Detect which cell encompasses the target text, then output its [x, y] center coordinate. 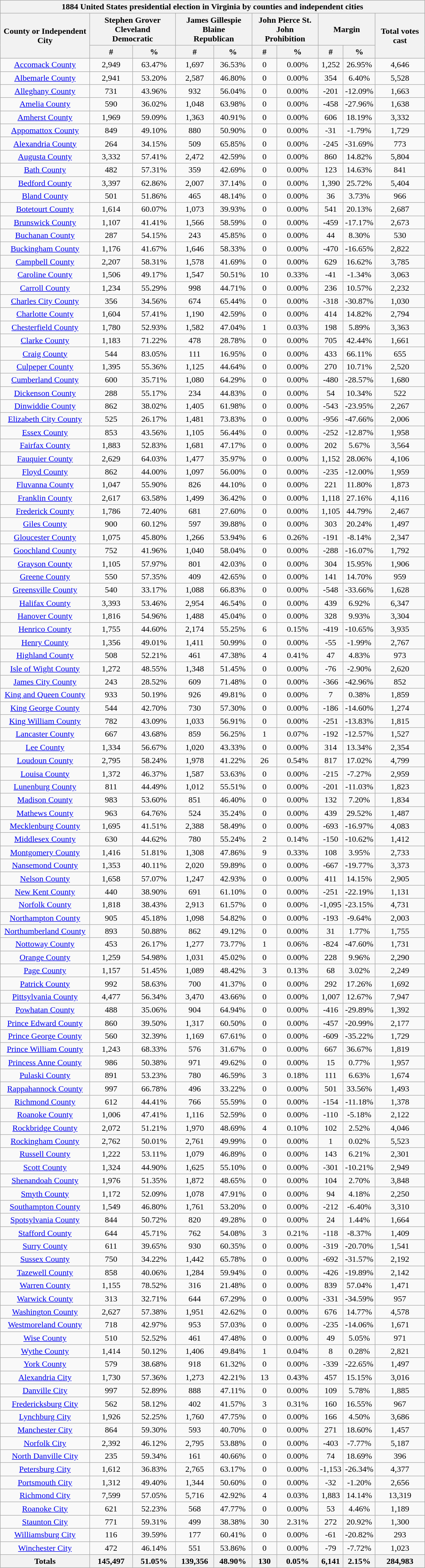
2,177 [400, 1023]
-12.87% [359, 432]
1,780 [111, 327]
-61 [331, 1535]
1,157 [111, 970]
55.25% [233, 629]
Richmond City [45, 1496]
0.15% [298, 629]
57.05% [154, 1496]
-11.03% [359, 787]
Southampton County [45, 1207]
2,767 [400, 642]
966 [400, 196]
Alexandria City [45, 1377]
18.69% [359, 1456]
1,493 [400, 1089]
42.70% [154, 708]
304 [331, 563]
0.06% [298, 944]
773 [400, 143]
2,290 [400, 957]
Campbell County [45, 262]
-692 [331, 1259]
-150 [331, 839]
Shenandoah County [45, 1180]
1,547 [194, 275]
1,395 [111, 367]
1,488 [194, 616]
-1.99% [359, 642]
1,079 [194, 1154]
540 [111, 590]
1,189 [400, 1509]
1,334 [111, 747]
1,252 [331, 65]
1.77% [359, 931]
Russell County [45, 1154]
606 [331, 117]
905 [111, 918]
56.04% [233, 91]
Loudoun County [45, 760]
44.60% [154, 629]
771 [111, 1522]
47.11% [233, 1390]
44 [331, 236]
541 [331, 209]
288 [111, 393]
-31.69% [359, 143]
1,088 [194, 590]
3,310 [400, 1207]
2,822 [400, 249]
1,098 [194, 918]
-14.60% [359, 708]
52.83% [154, 446]
0.77% [359, 1062]
34.22% [154, 1259]
3,935 [400, 629]
60.35% [233, 1246]
292 [331, 983]
221 [331, 485]
1,859 [400, 695]
-34.59% [359, 1299]
959 [400, 577]
36 [331, 196]
43.68% [154, 734]
2.70% [359, 1180]
67.29% [233, 1299]
-20.82% [359, 1535]
2,941 [111, 78]
864 [111, 1430]
853 [111, 432]
1,578 [194, 262]
39.93% [233, 209]
-1.34% [359, 275]
123 [331, 170]
4,578 [400, 1312]
731 [111, 91]
2.31% [298, 1522]
52.93% [154, 327]
50.60% [233, 1482]
1,695 [111, 826]
-480 [331, 380]
55.90% [154, 485]
Clarke County [45, 340]
Fairfax County [45, 446]
Washington County [45, 1312]
47.48% [233, 1338]
2,003 [400, 918]
Lancaster County [45, 734]
4,799 [400, 760]
396 [400, 1456]
998 [194, 288]
655 [400, 353]
31.67% [233, 1049]
42.44% [359, 340]
2,249 [400, 970]
0.02% [359, 1141]
37.14% [233, 183]
1,272 [111, 669]
49.40% [154, 1482]
109 [331, 1390]
-331 [331, 1299]
-42.96% [359, 682]
Henry County [45, 642]
41.51% [154, 826]
-1.79% [359, 130]
Alexandria County [45, 143]
Botetourt County [45, 209]
47.04% [233, 327]
71.48% [233, 682]
Danville City [45, 1390]
132 [331, 800]
1,033 [194, 721]
1,457 [400, 1430]
453 [111, 944]
66.78% [154, 1089]
839 [331, 1286]
Portsmouth City [45, 1482]
Petersburg City [45, 1469]
0.18% [298, 1076]
1,951 [194, 1312]
47.86% [233, 852]
1,405 [194, 406]
264 [111, 143]
4,646 [400, 65]
36.53% [233, 65]
Orange County [45, 957]
59.34% [154, 1456]
-30.87% [359, 301]
-19.77% [359, 866]
18.19% [359, 117]
1,411 [194, 642]
270 [331, 367]
1,499 [194, 498]
50.51% [233, 275]
54 [331, 393]
68.33% [154, 1049]
1,582 [194, 327]
2,821 [400, 1351]
160 [331, 1404]
48.90% [233, 1561]
Gloucester County [45, 537]
600 [111, 380]
1,406 [194, 1351]
-416 [331, 1010]
57.31% [154, 170]
-458 [331, 104]
510 [111, 1338]
-12.00% [359, 472]
52.52% [154, 1338]
Roanoke County [45, 1115]
Rockingham County [45, 1141]
71.22% [154, 340]
Henrico County [45, 629]
-191 [331, 537]
13 [265, 1377]
1,680 [400, 380]
762 [194, 1233]
1,506 [111, 275]
359 [194, 170]
Accomack County [45, 65]
5,404 [400, 183]
1,612 [111, 1469]
Wise County [45, 1338]
57.03% [233, 1325]
42.62% [233, 1312]
54.96% [154, 616]
579 [111, 1364]
551 [194, 1548]
-13.83% [359, 721]
74 [331, 1456]
1,872 [194, 1180]
2,620 [400, 669]
1,080 [194, 380]
41.67% [154, 249]
108 [331, 852]
Staunton City [45, 1522]
44.10% [233, 485]
730 [194, 708]
39.65% [154, 1246]
852 [400, 682]
986 [111, 1062]
1,247 [194, 879]
17.26% [359, 983]
Prince William County [45, 1049]
51.81% [154, 852]
-8.14% [359, 537]
1,020 [194, 747]
32.71% [154, 1299]
Pittsylvania County [45, 997]
166 [331, 1417]
Total votes cast [400, 36]
61.10% [233, 892]
1,549 [111, 1207]
1,969 [111, 117]
2.15% [359, 1561]
2,959 [400, 773]
59.89% [233, 866]
2,472 [194, 157]
47 [331, 656]
-956 [331, 419]
46.59% [233, 1076]
1,663 [400, 91]
2,673 [400, 222]
New Kent County [45, 892]
56.44% [233, 432]
593 [194, 1430]
Tazewell County [45, 1272]
-26.34% [359, 1469]
58.04% [233, 550]
Buckingham County [45, 249]
60.50% [233, 1023]
1,107 [111, 222]
26 [265, 760]
1,527 [400, 734]
39.88% [233, 524]
59.09% [154, 117]
2,174 [194, 629]
4,377 [400, 1469]
472 [111, 1548]
560 [111, 1036]
King and Queen County [45, 695]
1,183 [111, 340]
411 [331, 879]
-1,095 [331, 905]
3,016 [400, 1377]
41.37% [233, 983]
-11.18% [359, 1102]
21.48% [233, 1286]
811 [111, 787]
62.86% [154, 183]
Norfolk County [45, 905]
2,467 [400, 511]
2,354 [400, 747]
893 [111, 931]
2,347 [400, 537]
-319 [331, 1246]
72.40% [154, 511]
61.32% [233, 1364]
1,760 [194, 1417]
53.86% [233, 1548]
49.99% [233, 1141]
58.49% [233, 826]
-186 [331, 708]
66.83% [233, 590]
2,250 [400, 1194]
433 [331, 353]
55.36% [154, 367]
47.38% [233, 656]
1,587 [194, 773]
303 [331, 524]
1,818 [111, 905]
63.98% [233, 104]
42.97% [154, 1325]
52.25% [154, 1417]
-16.07% [359, 550]
-31 [331, 130]
1,906 [400, 563]
0.38% [359, 695]
1,834 [400, 800]
440 [111, 892]
5,716 [194, 1496]
63.58% [154, 498]
621 [111, 1509]
1,353 [111, 866]
2,207 [111, 262]
55.10% [233, 1167]
Fluvanna County [45, 485]
1,873 [400, 485]
-457 [331, 1023]
Northampton County [45, 918]
49 [331, 1338]
3.73% [359, 196]
Middlesex County [45, 839]
52.89% [154, 1390]
-76 [331, 669]
64.76% [154, 813]
42.03% [233, 563]
Nelson County [45, 879]
525 [111, 419]
1,976 [111, 1180]
3,848 [400, 1180]
5,528 [400, 78]
-7.72% [359, 1548]
55.29% [154, 288]
-20.70% [359, 1246]
Lunenburg County [45, 787]
287 [111, 236]
1,414 [111, 1351]
3,470 [194, 997]
Charles City County [45, 301]
Rockbridge County [45, 1128]
1,390 [331, 183]
45.85% [233, 236]
3.95% [359, 852]
-23.95% [359, 406]
1,266 [194, 537]
1,412 [400, 839]
Princess Anne County [45, 1062]
Westmoreland County [45, 1325]
957 [400, 1299]
54.82% [233, 918]
983 [111, 800]
49.62% [233, 1062]
234 [194, 393]
-22.19% [359, 892]
25.72% [359, 183]
40.06% [154, 1272]
41.41% [154, 222]
39.50% [154, 1023]
1884 United States presidential election in Virginia by counties and independent cities [212, 7]
888 [194, 1390]
630 [111, 839]
1,731 [400, 944]
Sussex County [45, 1259]
116 [111, 1535]
Madison County [45, 800]
Louisa County [45, 773]
Isle of Wight County [45, 669]
49.01% [154, 642]
Grayson County [45, 563]
1,671 [400, 1325]
930 [194, 1246]
-824 [331, 944]
42.93% [233, 879]
48.14% [233, 196]
1,823 [400, 787]
44.83% [233, 393]
John Pierce St. JohnProhibition [285, 29]
10.34% [359, 393]
44.90% [154, 1167]
0.07% [298, 734]
2,301 [400, 1154]
1,786 [111, 511]
County or Independent City [45, 36]
-1,153 [331, 1469]
-35.22% [359, 1036]
-5.18% [359, 1115]
Fredericksburg City [45, 1404]
900 [111, 524]
8 [331, 1351]
-29.89% [359, 1010]
104 [331, 1180]
56.25% [233, 734]
1,344 [194, 1482]
42.69% [233, 170]
272 [331, 1522]
Wythe County [45, 1351]
496 [194, 1089]
-23.15% [359, 905]
1,048 [194, 104]
681 [194, 511]
33.17% [154, 590]
1,169 [194, 1036]
44.64% [233, 367]
891 [111, 1076]
20.92% [359, 1522]
46.40% [233, 800]
14.70% [359, 577]
45.18% [154, 918]
58.31% [154, 262]
Fauquier County [45, 459]
Stephen Grover ClevelandDemocratic [132, 29]
2 [265, 839]
576 [194, 1049]
59.94% [233, 1272]
49.10% [154, 130]
6,141 [331, 1561]
2,905 [400, 879]
7 [331, 695]
228 [331, 957]
2,733 [400, 852]
508 [111, 656]
50.38% [154, 1062]
Greene County [45, 577]
0.14% [298, 839]
918 [194, 1364]
27.16% [359, 498]
1,006 [111, 1115]
-6.40% [359, 1207]
-31.57% [359, 1259]
13.34% [359, 747]
51.35% [154, 1180]
0.43% [298, 1377]
1,658 [111, 879]
Bedford County [45, 183]
6.92% [359, 603]
83.05% [154, 353]
2,232 [400, 288]
Essex County [45, 432]
Warren County [45, 1286]
-55 [331, 642]
1,819 [400, 1049]
56.67% [154, 747]
3,397 [111, 183]
1,089 [194, 970]
15.15% [359, 1377]
63.17% [233, 1469]
Frederick County [45, 511]
782 [111, 721]
-7.27% [359, 773]
38.38% [233, 1522]
1,638 [400, 104]
43.33% [233, 747]
-543 [331, 406]
49.28% [233, 1220]
-41 [331, 275]
-28.57% [359, 380]
1,007 [331, 997]
-609 [331, 1036]
44.71% [233, 288]
Bath County [45, 170]
1,378 [400, 1102]
42.65% [233, 577]
58.33% [233, 249]
568 [194, 1509]
1,885 [400, 1390]
1,625 [194, 1167]
139,356 [194, 1561]
5,804 [400, 157]
33.56% [359, 1089]
44.41% [154, 1102]
43.56% [154, 432]
53 [331, 1509]
-459 [331, 222]
2,617 [111, 498]
60.12% [154, 524]
880 [194, 130]
1,125 [194, 367]
1,277 [194, 944]
3,393 [111, 603]
414 [331, 314]
4,106 [400, 459]
4,477 [111, 997]
5,187 [400, 1443]
1,363 [194, 117]
2,761 [194, 1141]
55.24% [233, 839]
49.81% [233, 695]
-252 [331, 432]
1,356 [111, 642]
198 [331, 327]
3,564 [400, 446]
1,348 [194, 669]
-245 [331, 143]
Bland County [45, 196]
7,599 [111, 1496]
Greensville County [45, 590]
48.42% [233, 970]
38.90% [154, 892]
5.89% [359, 327]
43.09% [154, 721]
54.08% [233, 1233]
2,765 [194, 1469]
2,587 [194, 78]
967 [400, 1404]
36.42% [233, 498]
130 [265, 1561]
47.77% [233, 1509]
0.04% [298, 1351]
53.23% [154, 1076]
1,566 [194, 222]
Culpeper County [45, 367]
992 [111, 983]
44.62% [154, 839]
55.59% [233, 1102]
2,142 [400, 1272]
16.55% [359, 1404]
44.49% [154, 787]
2,794 [400, 314]
47.41% [154, 1115]
-154 [331, 1102]
61.98% [233, 406]
1,372 [111, 773]
314 [331, 747]
820 [194, 1220]
34.15% [154, 143]
47.75% [233, 1417]
-301 [331, 1167]
Chesterfield County [45, 327]
5.05% [359, 1338]
236 [331, 288]
-2.90% [359, 669]
1,097 [194, 472]
57.97% [154, 563]
612 [111, 1102]
Craig County [45, 353]
1.44% [359, 1220]
64.94% [233, 1010]
54.15% [154, 236]
2,007 [194, 183]
59.31% [154, 1522]
46.37% [154, 773]
46.54% [233, 603]
49.84% [233, 1351]
38.43% [154, 905]
1,471 [400, 1286]
1,317 [194, 1023]
4,731 [400, 905]
Montgomery County [45, 852]
-693 [331, 826]
16.95% [233, 353]
550 [111, 577]
Franklin County [45, 498]
1,190 [194, 314]
1,284 [194, 1272]
1,222 [111, 1154]
611 [111, 1246]
52.09% [154, 1194]
102 [331, 1128]
67.61% [233, 1036]
2,192 [400, 1259]
6,347 [400, 603]
Amherst County [45, 117]
271 [331, 1430]
-10.62% [359, 839]
145,497 [111, 1561]
1,959 [400, 472]
94 [331, 1194]
53.88% [233, 1443]
3,785 [400, 262]
26.95% [359, 65]
1,816 [111, 616]
609 [194, 682]
-47.66% [359, 419]
-12.09% [359, 91]
-318 [331, 301]
0.26% [298, 537]
1,118 [331, 498]
50.88% [154, 931]
45.80% [154, 537]
61.57% [233, 905]
1,957 [400, 1062]
-470 [331, 249]
1,681 [194, 446]
55.17% [154, 393]
235 [111, 1456]
2,627 [111, 1312]
48.69% [233, 1128]
9.93% [359, 616]
Richmond County [45, 1102]
1,614 [111, 209]
1,030 [400, 301]
1,300 [400, 1522]
2,392 [111, 1443]
56.34% [154, 997]
57.36% [154, 1377]
801 [194, 563]
-8.37% [359, 1233]
3.02% [359, 970]
Highland County [45, 656]
1,023 [400, 1548]
-7.77% [359, 1443]
30 [265, 1522]
35.06% [154, 1010]
3,686 [400, 1417]
1,970 [194, 1128]
Winchester City [45, 1548]
953 [194, 1325]
Warwick County [45, 1299]
20.13% [359, 209]
Norfolk City [45, 1443]
3,063 [400, 275]
-10.21% [359, 1167]
35.71% [154, 380]
38.68% [154, 1364]
6.21% [359, 1154]
57.07% [154, 879]
8.30% [359, 236]
Patrick County [45, 983]
60.07% [154, 209]
31 [331, 931]
-548 [331, 590]
705 [331, 340]
Pulaski County [45, 1076]
1,792 [400, 550]
Brunswick County [45, 222]
Charlotte County [45, 314]
-193 [331, 918]
Albemarle County [45, 78]
10.57% [359, 288]
Williamsburg City [45, 1535]
57.35% [154, 577]
1,116 [194, 1115]
55.51% [233, 787]
Nansemond County [45, 866]
354 [331, 78]
14.14% [359, 1496]
2,656 [400, 1482]
Augusta County [45, 157]
73.83% [233, 419]
44.00% [154, 472]
King William County [45, 721]
47.91% [233, 1194]
65.44% [233, 301]
58.12% [154, 1404]
2,020 [194, 866]
Giles County [45, 524]
36.02% [154, 104]
51.05% [154, 1561]
1,664 [400, 1220]
64.03% [154, 459]
465 [194, 196]
284,983 [400, 1561]
0.05% [298, 1561]
58.63% [154, 983]
27.60% [233, 511]
5.67% [359, 446]
2,388 [194, 826]
1,243 [111, 1049]
2.52% [359, 1128]
Surry County [45, 1246]
1,234 [111, 288]
313 [111, 1299]
1,308 [194, 852]
2,122 [400, 1115]
530 [400, 236]
1,312 [111, 1482]
4.83% [359, 656]
143 [331, 1154]
2,687 [400, 209]
-27.96% [359, 104]
0.10% [298, 1128]
14.15% [359, 879]
1,176 [111, 249]
2,520 [400, 367]
Totals [45, 1561]
4.46% [359, 1509]
1,958 [400, 432]
Lee County [45, 747]
590 [111, 104]
-32 [331, 1482]
-667 [331, 866]
817 [331, 760]
41.96% [154, 550]
-16.65% [359, 249]
40.70% [233, 1430]
161 [194, 1456]
41.69% [233, 262]
0.21% [298, 1233]
32.39% [154, 1036]
2,762 [111, 1141]
1,073 [194, 209]
1,761 [194, 1207]
293 [400, 1535]
849 [111, 130]
Lynchburg City [45, 1417]
-1.20% [359, 1482]
933 [111, 695]
2,629 [111, 459]
859 [194, 734]
1,697 [194, 65]
1,628 [400, 590]
-426 [331, 1272]
674 [194, 301]
-22.65% [359, 1364]
53.46% [154, 603]
54.98% [154, 957]
1,392 [400, 1010]
12.67% [359, 997]
Prince Edward County [45, 1023]
36.67% [359, 1049]
1,274 [400, 708]
13,319 [400, 1496]
James Gillespie BlaineRepublican [214, 29]
Carroll County [45, 288]
-110 [331, 1115]
-33.66% [359, 590]
42.21% [233, 1377]
1,661 [400, 340]
46.89% [233, 1154]
478 [194, 340]
59.30% [154, 1430]
73.77% [233, 944]
Manchester City [45, 1430]
Page County [45, 970]
844 [111, 1220]
1,604 [111, 314]
43.96% [154, 91]
46.14% [154, 1548]
752 [111, 550]
851 [194, 800]
4.50% [359, 1417]
50.90% [233, 130]
57.04% [359, 1286]
-9.64% [359, 918]
35.97% [233, 459]
141 [331, 577]
53.11% [154, 1154]
7,947 [400, 997]
57.38% [154, 1312]
24 [331, 1220]
35.24% [233, 813]
629 [331, 262]
53.60% [154, 800]
1,047 [111, 485]
18.60% [359, 1430]
15.95% [359, 563]
Spotsylvania County [45, 1220]
-366 [331, 682]
-14.06% [359, 1325]
-17.17% [359, 222]
49.12% [233, 931]
177 [194, 1535]
-79 [331, 1548]
7.20% [359, 800]
46.12% [154, 1443]
522 [400, 393]
1,978 [194, 760]
457 [331, 1377]
1,674 [400, 1076]
Powhatan County [45, 1010]
700 [194, 983]
1,692 [400, 983]
Dinwiddie County [45, 406]
9.96% [359, 957]
51.86% [154, 196]
5,523 [400, 1141]
51.21% [154, 1128]
Cumberland County [45, 380]
28.52% [154, 682]
4,046 [400, 1128]
1,730 [111, 1377]
826 [194, 485]
1,172 [111, 1194]
66.11% [359, 353]
36.83% [154, 1469]
48.55% [154, 669]
499 [194, 1522]
Dickenson County [45, 393]
-288 [331, 550]
3,373 [400, 866]
766 [194, 1102]
58.59% [233, 222]
-16.97% [359, 826]
932 [194, 91]
Elizabeth City County [45, 419]
45.02% [233, 957]
597 [194, 524]
1,541 [400, 1246]
48.65% [233, 1180]
64.29% [233, 380]
11.80% [359, 485]
14.63% [359, 170]
562 [111, 1404]
-20.99% [359, 1023]
202 [331, 446]
44.79% [359, 511]
676 [331, 1312]
718 [111, 1325]
Amelia County [45, 104]
Nottoway County [45, 944]
40.11% [154, 866]
33.22% [233, 1089]
Roanoke City [45, 1509]
1,012 [194, 787]
963 [111, 813]
904 [194, 1010]
-47.60% [359, 944]
20.24% [359, 524]
4.18% [359, 1194]
Alleghany County [45, 91]
Scott County [45, 1167]
1,926 [111, 1417]
Stafford County [45, 1233]
49.17% [154, 275]
Mathews County [45, 813]
65.78% [233, 1259]
1,324 [111, 1167]
Rappahannock County [45, 1089]
0.28% [359, 1351]
Prince George County [45, 1036]
1,040 [194, 550]
40.91% [233, 117]
45.71% [154, 1233]
0.13% [298, 970]
524 [194, 813]
50.99% [233, 642]
3,304 [400, 616]
9 [265, 852]
926 [194, 695]
356 [111, 301]
16.62% [359, 262]
4,116 [400, 498]
41.22% [233, 760]
60.41% [233, 1535]
6.40% [359, 78]
14.77% [359, 1312]
42.92% [233, 1496]
45.04% [233, 616]
482 [111, 170]
6.63% [359, 1076]
38.02% [154, 406]
-192 [331, 734]
1,273 [194, 1377]
488 [111, 1010]
52.21% [154, 656]
10 [265, 275]
40.66% [233, 1456]
-212 [331, 1207]
-339 [331, 1364]
15 [331, 1062]
47.17% [233, 446]
King George County [45, 708]
750 [111, 1259]
2,267 [400, 406]
Floyd County [45, 472]
2,913 [194, 905]
Margin [347, 29]
50.72% [154, 1220]
52.23% [154, 1509]
78.52% [154, 1286]
1,031 [194, 957]
10.71% [359, 367]
York County [45, 1364]
1,416 [111, 852]
Goochland County [45, 550]
68 [331, 970]
3,363 [400, 327]
-419 [331, 629]
56.00% [233, 472]
1,131 [400, 892]
1,442 [194, 1259]
58.24% [154, 760]
-19.89% [359, 1272]
-118 [331, 1233]
52.59% [233, 1115]
57.30% [233, 708]
50.01% [154, 1141]
Northumberland County [45, 931]
2,072 [111, 1128]
316 [194, 1286]
1,477 [194, 459]
Appomattox County [45, 130]
1,481 [194, 419]
402 [194, 1404]
2,006 [400, 419]
973 [400, 656]
63.47% [154, 65]
34.56% [154, 301]
Caroline County [45, 275]
509 [194, 143]
691 [194, 892]
1,078 [194, 1194]
1,646 [194, 249]
56.91% [233, 721]
-215 [331, 773]
328 [331, 616]
James City County [45, 682]
0.31% [298, 1404]
0.41% [298, 656]
17.02% [359, 760]
1,815 [400, 721]
Mecklenburg County [45, 826]
29.52% [359, 813]
53.94% [233, 537]
1,259 [111, 957]
65.85% [233, 143]
53.63% [233, 773]
1,075 [111, 537]
Halifax County [45, 603]
39.59% [154, 1535]
841 [400, 170]
1,152 [331, 459]
1,409 [400, 1233]
-403 [331, 1443]
50.19% [154, 695]
-10.65% [359, 629]
858 [111, 1272]
Hanover County [45, 616]
41.57% [233, 1404]
28.78% [233, 340]
5.78% [359, 1390]
1,155 [111, 1286]
North Danville City [45, 1456]
4,083 [400, 826]
50.12% [154, 1351]
2,954 [194, 603]
1,487 [400, 813]
409 [194, 577]
-12.57% [359, 734]
0.54% [298, 760]
28.06% [359, 459]
Smyth County [45, 1194]
43.66% [233, 997]
Buchanan County [45, 236]
